From the cell containing the given text, extract its center point as [x, y] coordinate. 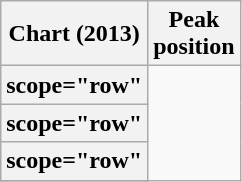
Peakposition [194, 34]
Chart (2013) [74, 34]
